Extract the [X, Y] coordinate from the center of the cell holding the provided text.  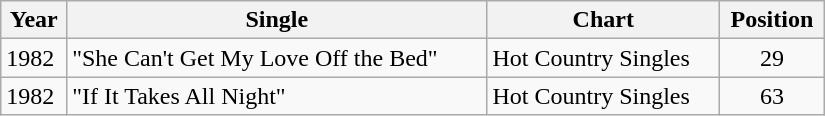
29 [772, 58]
Chart [604, 20]
63 [772, 96]
Single [277, 20]
"She Can't Get My Love Off the Bed" [277, 58]
Year [34, 20]
"If It Takes All Night" [277, 96]
Position [772, 20]
